From the cell containing the given text, extract its center point as [x, y] coordinate. 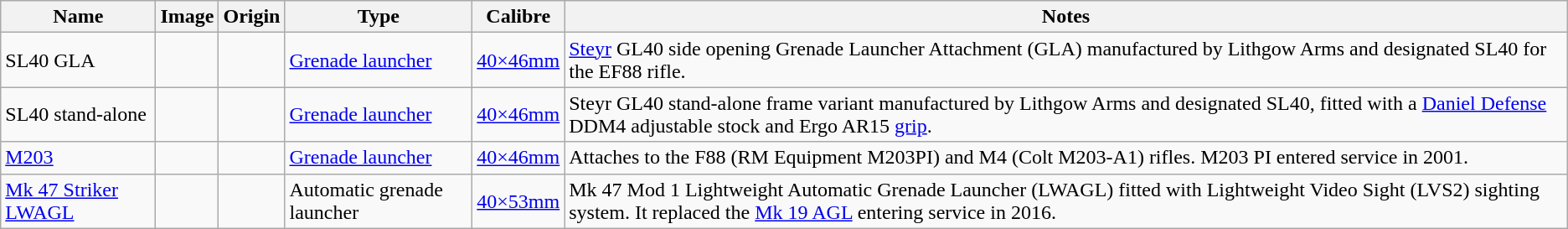
Name [79, 17]
Steyr GL40 side opening Grenade Launcher Attachment (GLA) manufactured by Lithgow Arms and designated SL40 for the EF88 rifle. [1066, 60]
SL40 GLA [79, 60]
Attaches to the F88 (RM Equipment M203PI) and M4 (Colt M203-A1) rifles. M203 PI entered service in 2001. [1066, 158]
SL40 stand-alone [79, 114]
M203 [79, 158]
Automatic grenade launcher [379, 201]
Calibre [518, 17]
Type [379, 17]
Mk 47 Striker LWAGL [79, 201]
Notes [1066, 17]
40×53mm [518, 201]
Image [188, 17]
Origin [251, 17]
